Find where the given text appears and provide that cell's center as (X, Y) coordinate. 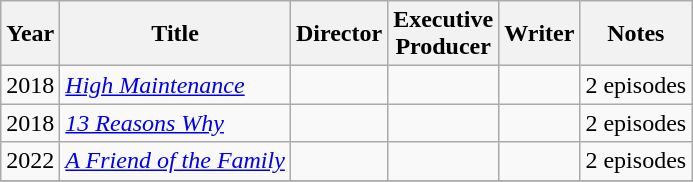
2022 (30, 161)
Writer (540, 34)
ExecutiveProducer (444, 34)
High Maintenance (176, 85)
Title (176, 34)
13 Reasons Why (176, 123)
Director (338, 34)
A Friend of the Family (176, 161)
Year (30, 34)
Notes (636, 34)
